Capture the cell that displays the provided text and extract its (x, y) central coordinate. 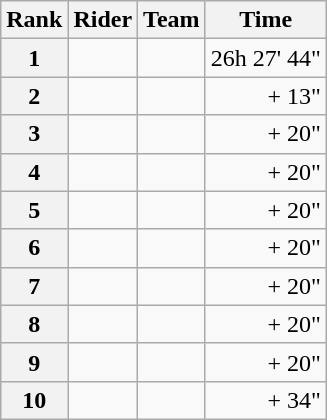
9 (34, 362)
1 (34, 58)
Team (172, 20)
Rider (103, 20)
8 (34, 324)
10 (34, 400)
26h 27' 44" (266, 58)
7 (34, 286)
4 (34, 172)
+ 34" (266, 400)
Rank (34, 20)
5 (34, 210)
3 (34, 134)
2 (34, 96)
+ 13" (266, 96)
6 (34, 248)
Time (266, 20)
